Search for the cell housing the specified text and yield its (X, Y) center coordinate. 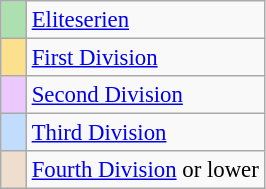
First Division (145, 58)
Third Division (145, 133)
Second Division (145, 95)
Eliteserien (145, 20)
Fourth Division or lower (145, 170)
